Identify which cell holds the provided text, then report its [x, y] central coordinate. 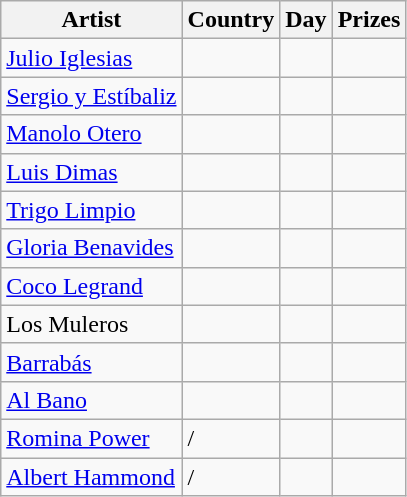
Coco Legrand [92, 286]
Artist [92, 20]
Romina Power [92, 438]
Trigo Limpio [92, 210]
Gloria Benavides [92, 248]
Al Bano [92, 400]
Los Muleros [92, 324]
Sergio y Estíbaliz [92, 96]
Barrabás [92, 362]
Julio Iglesias [92, 58]
Country [231, 20]
Day [306, 20]
Albert Hammond [92, 477]
Luis Dimas [92, 172]
Prizes [369, 20]
Manolo Otero [92, 134]
